Return [X, Y] of the center of cell containing provided text 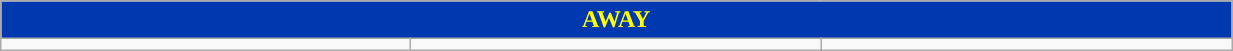
AWAY [616, 20]
